Identify which cell holds the provided text, then report its (x, y) central coordinate. 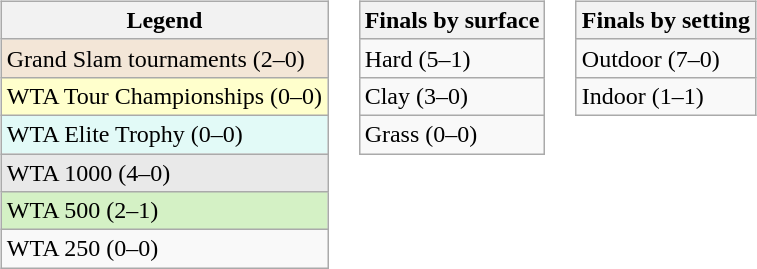
WTA Elite Trophy (0–0) (164, 134)
Indoor (1–1) (666, 96)
WTA 500 (2–1) (164, 211)
Outdoor (7–0) (666, 58)
WTA 1000 (4–0) (164, 173)
Legend (164, 20)
Clay (3–0) (452, 96)
Finals by surface (452, 20)
Grand Slam tournaments (2–0) (164, 58)
Grass (0–0) (452, 134)
WTA 250 (0–0) (164, 249)
Hard (5–1) (452, 58)
Finals by setting (666, 20)
WTA Tour Championships (0–0) (164, 96)
